Provide the [x, y] coordinate of the cell's center where the given text is located.  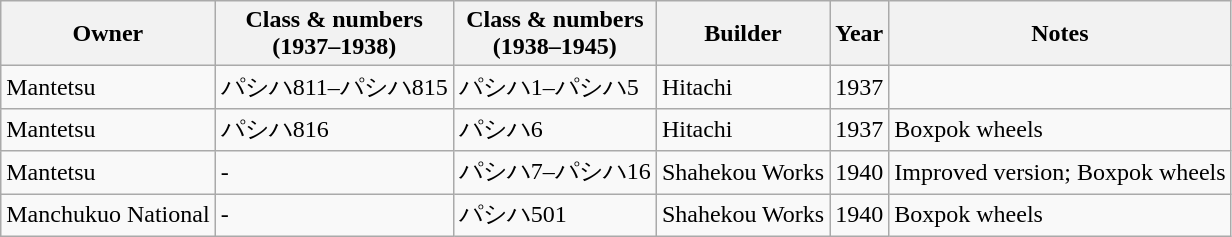
Class & numbers(1938–1945) [554, 34]
Manchukuo National [108, 216]
Year [860, 34]
パシハ501 [554, 216]
Notes [1060, 34]
パシハ6 [554, 130]
Improved version; Boxpok wheels [1060, 172]
パシハ1–パシハ5 [554, 88]
パシハ816 [334, 130]
パシハ811–パシハ815 [334, 88]
Class & numbers(1937–1938) [334, 34]
Owner [108, 34]
パシハ7–パシハ16 [554, 172]
Builder [742, 34]
